Return the [x, y] coordinate for the center point of the cell that contains the specified text.  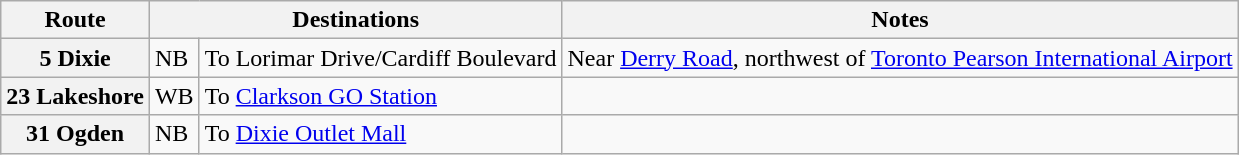
31 Ogden [76, 134]
WB [174, 96]
To Dixie Outlet Mall [380, 134]
Route [76, 20]
5 Dixie [76, 58]
To Clarkson GO Station [380, 96]
23 Lakeshore [76, 96]
Notes [900, 20]
Destinations [356, 20]
Near Derry Road, northwest of Toronto Pearson International Airport [900, 58]
To Lorimar Drive/Cardiff Boulevard [380, 58]
